Search for the cell housing the specified text and yield its (X, Y) center coordinate. 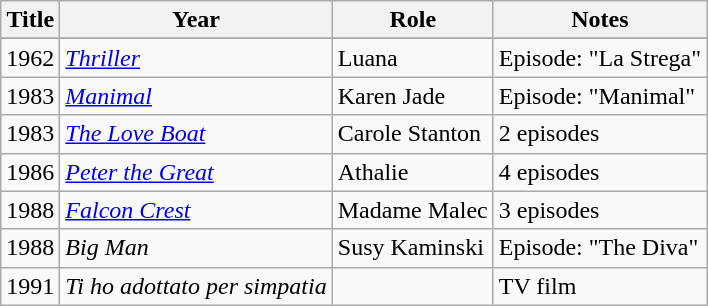
Falcon Crest (196, 210)
Episode: "The Diva" (600, 248)
Susy Kaminski (412, 248)
2 episodes (600, 134)
Carole Stanton (412, 134)
Athalie (412, 172)
Title (30, 20)
Luana (412, 58)
1962 (30, 58)
Episode: "Manimal" (600, 96)
Episode: "La Strega" (600, 58)
Ti ho adottato per simpatia (196, 286)
Peter the Great (196, 172)
The Love Boat (196, 134)
Notes (600, 20)
Year (196, 20)
Manimal (196, 96)
Madame Malec (412, 210)
Thriller (196, 58)
3 episodes (600, 210)
4 episodes (600, 172)
TV film (600, 286)
Karen Jade (412, 96)
1991 (30, 286)
Big Man (196, 248)
1986 (30, 172)
Role (412, 20)
